Search for the cell housing the specified text and yield its [X, Y] center coordinate. 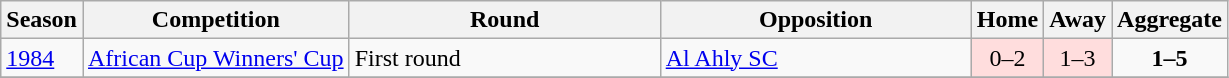
0–2 [1007, 58]
Competition [216, 20]
Round [504, 20]
First round [504, 58]
African Cup Winners' Cup [216, 58]
1–3 [1078, 58]
1–5 [1170, 58]
Opposition [816, 20]
1984 [42, 58]
Aggregate [1170, 20]
Away [1078, 20]
Season [42, 20]
Al Ahly SC [816, 58]
Home [1007, 20]
